Scan for the cell matching the given text and deliver its (x, y) coordinate at center. 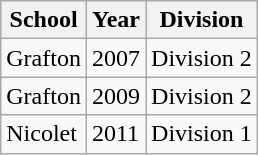
Nicolet (44, 134)
School (44, 20)
2007 (116, 58)
Year (116, 20)
Division (202, 20)
2009 (116, 96)
2011 (116, 134)
Division 1 (202, 134)
